Find where the given text appears and provide that cell's center as [X, Y] coordinate. 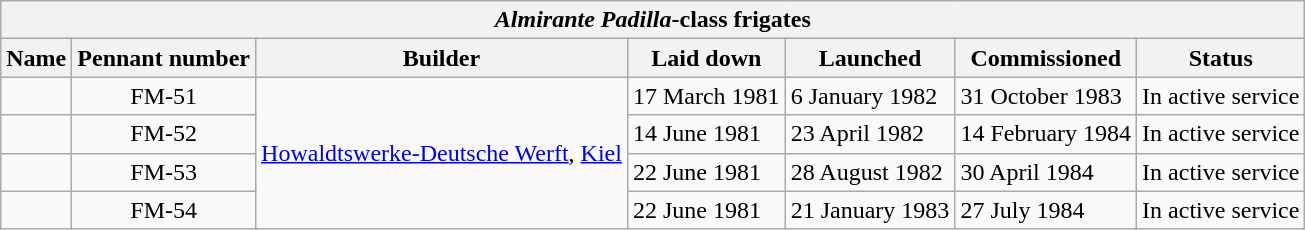
FM-51 [164, 96]
23 April 1982 [870, 134]
Almirante Padilla-class frigates [653, 20]
Commissioned [1046, 58]
FM-52 [164, 134]
Builder [442, 58]
28 August 1982 [870, 172]
Name [36, 58]
Pennant number [164, 58]
21 January 1983 [870, 210]
30 April 1984 [1046, 172]
31 October 1983 [1046, 96]
14 February 1984 [1046, 134]
Laid down [706, 58]
Launched [870, 58]
6 January 1982 [870, 96]
Status [1221, 58]
17 March 1981 [706, 96]
FM-54 [164, 210]
Howaldtswerke-Deutsche Werft, Kiel [442, 153]
FM-53 [164, 172]
14 June 1981 [706, 134]
27 July 1984 [1046, 210]
